Determine the [X, Y] coordinate at the center of the cell enclosing the given text.  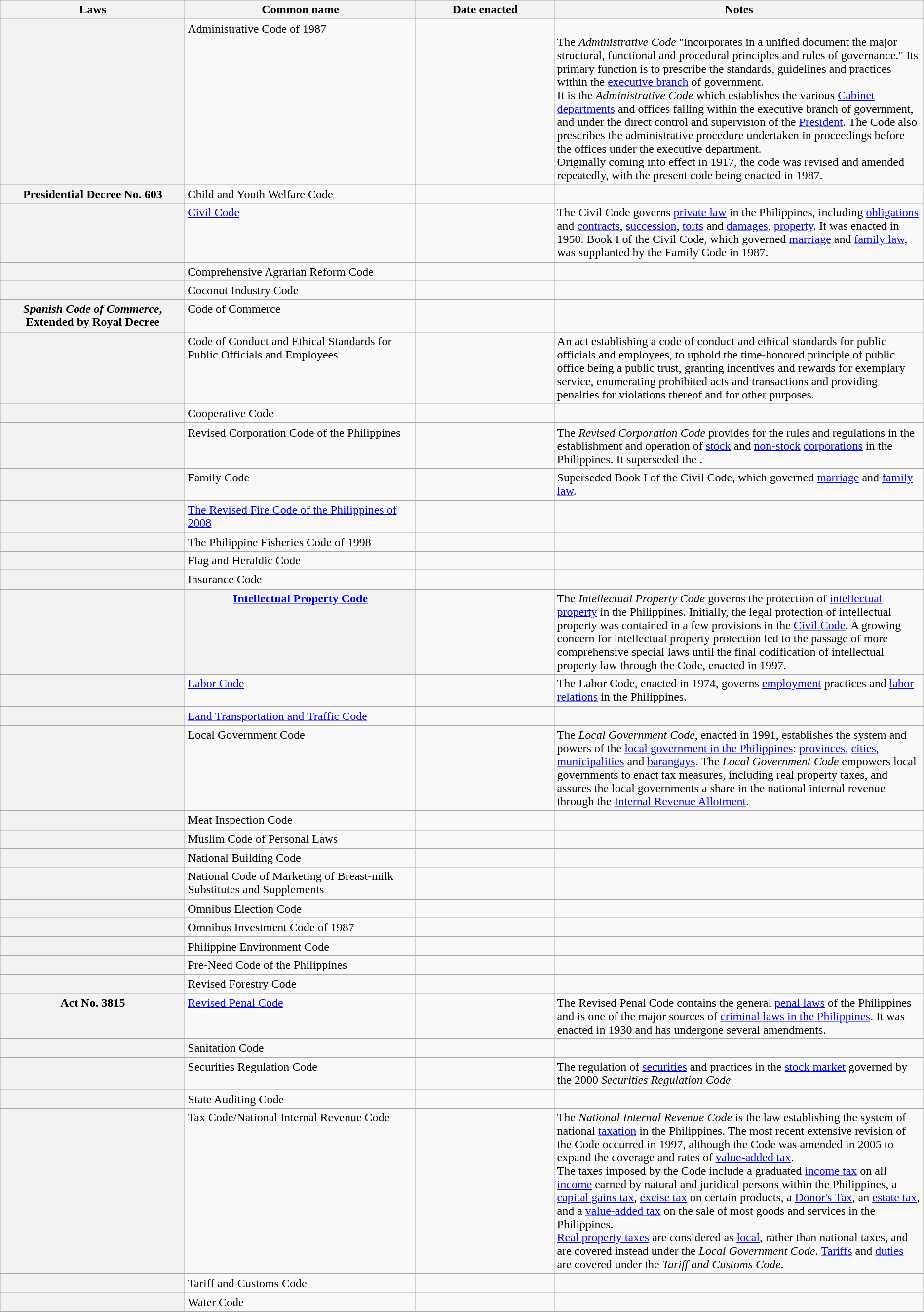
Tariff and Customs Code [301, 1283]
The Revised Fire Code of the Philippines of 2008 [301, 517]
Comprehensive Agrarian Reform Code [301, 272]
Land Transportation and Traffic Code [301, 716]
Cooperative Code [301, 413]
Omnibus Election Code [301, 909]
Tax Code/National Internal Revenue Code [301, 1191]
The regulation of securities and practices in the stock market governed by the 2000 Securities Regulation Code [739, 1073]
National Code of Marketing of Breast-milk Substitutes and Supplements [301, 883]
Revised Forestry Code [301, 984]
Presidential Decree No. 603 [93, 194]
Intellectual Property Code [301, 632]
Philippine Environment Code [301, 946]
Meat Inspection Code [301, 820]
Omnibus Investment Code of 1987 [301, 927]
Spanish Code of Commerce, Extended by Royal Decree [93, 316]
Laws [93, 10]
Flag and Heraldic Code [301, 561]
Labor Code [301, 690]
Insurance Code [301, 580]
Code of Conduct and Ethical Standards for Public Officials and Employees [301, 368]
Administrative Code of 1987 [301, 102]
The Labor Code, enacted in 1974, governs employment practices and labor relations in the Philippines. [739, 690]
Notes [739, 10]
Superseded Book I of the Civil Code, which governed marriage and family law. [739, 484]
Securities Regulation Code [301, 1073]
Local Government Code [301, 768]
Water Code [301, 1302]
Act No. 3815 [93, 1016]
Child and Youth Welfare Code [301, 194]
Pre-Need Code of the Philippines [301, 965]
Revised Penal Code [301, 1016]
Code of Commerce [301, 316]
State Auditing Code [301, 1099]
Coconut Industry Code [301, 290]
Muslim Code of Personal Laws [301, 839]
Civil Code [301, 233]
Common name [301, 10]
Sanitation Code [301, 1048]
The Philippine Fisheries Code of 1998 [301, 542]
Family Code [301, 484]
Date enacted [485, 10]
National Building Code [301, 858]
Revised Corporation Code of the Philippines [301, 445]
